Locate the cell with the specified text and output its [x, y] center coordinate. 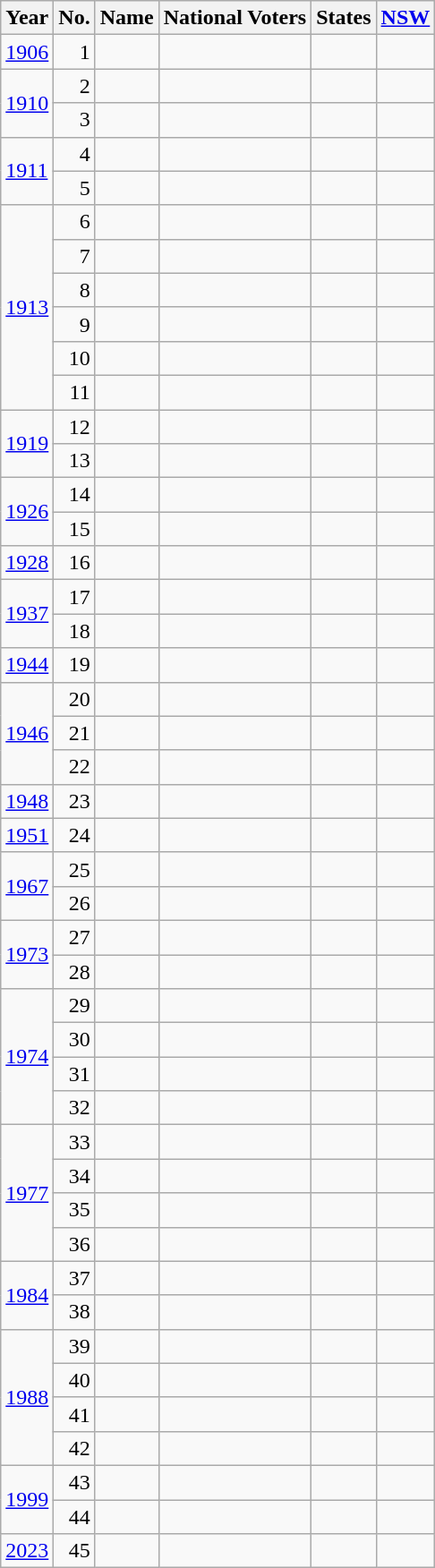
1937 [27, 614]
43 [74, 1482]
10 [74, 358]
NSW [405, 18]
25 [74, 869]
28 [74, 971]
1928 [27, 563]
18 [74, 631]
36 [74, 1244]
1974 [27, 1057]
35 [74, 1210]
39 [74, 1346]
19 [74, 665]
32 [74, 1108]
13 [74, 461]
1973 [27, 954]
1984 [27, 1295]
5 [74, 188]
2023 [27, 1551]
9 [74, 324]
34 [74, 1176]
7 [74, 256]
1946 [27, 733]
8 [74, 290]
6 [74, 222]
14 [74, 495]
42 [74, 1448]
1977 [27, 1193]
22 [74, 767]
4 [74, 154]
1967 [27, 886]
1913 [27, 307]
1948 [27, 801]
1926 [27, 512]
National Voters [235, 18]
21 [74, 733]
37 [74, 1278]
1 [74, 52]
12 [74, 427]
16 [74, 563]
1919 [27, 444]
27 [74, 937]
1988 [27, 1397]
29 [74, 1006]
1944 [27, 665]
38 [74, 1312]
40 [74, 1380]
Year [27, 18]
11 [74, 392]
17 [74, 597]
41 [74, 1414]
Name [127, 18]
2 [74, 86]
1999 [27, 1499]
1910 [27, 103]
31 [74, 1074]
1911 [27, 171]
1951 [27, 835]
44 [74, 1517]
33 [74, 1142]
24 [74, 835]
No. [74, 18]
1906 [27, 52]
45 [74, 1551]
States [344, 18]
15 [74, 529]
3 [74, 120]
30 [74, 1040]
23 [74, 801]
20 [74, 699]
26 [74, 903]
